Find where the given text appears and provide that cell's center as (x, y) coordinate. 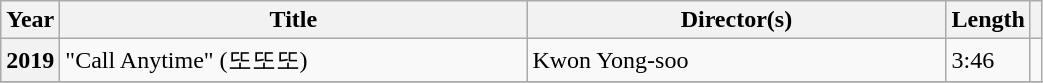
Title (294, 20)
Year (30, 20)
Length (988, 20)
2019 (30, 60)
3:46 (988, 60)
"Call Anytime" (또또또) (294, 60)
Director(s) (736, 20)
Kwon Yong-soo (736, 60)
